Extract the (X, Y) coordinate from the center of the cell holding the provided text.  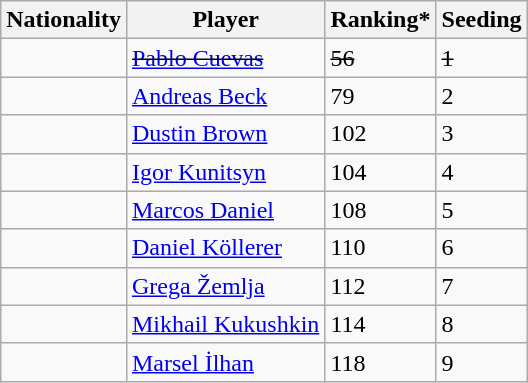
104 (380, 172)
Grega Žemlja (225, 286)
2 (482, 96)
Dustin Brown (225, 134)
Seeding (482, 20)
Pablo Cuevas (225, 58)
79 (380, 96)
6 (482, 248)
56 (380, 58)
Ranking* (380, 20)
7 (482, 286)
Daniel Köllerer (225, 248)
Andreas Beck (225, 96)
Marcos Daniel (225, 210)
Player (225, 20)
Mikhail Kukushkin (225, 324)
9 (482, 362)
112 (380, 286)
3 (482, 134)
102 (380, 134)
Igor Kunitsyn (225, 172)
114 (380, 324)
110 (380, 248)
5 (482, 210)
4 (482, 172)
108 (380, 210)
118 (380, 362)
Marsel İlhan (225, 362)
Nationality (64, 20)
8 (482, 324)
1 (482, 58)
